Find where the given text appears and provide that cell's center as [X, Y] coordinate. 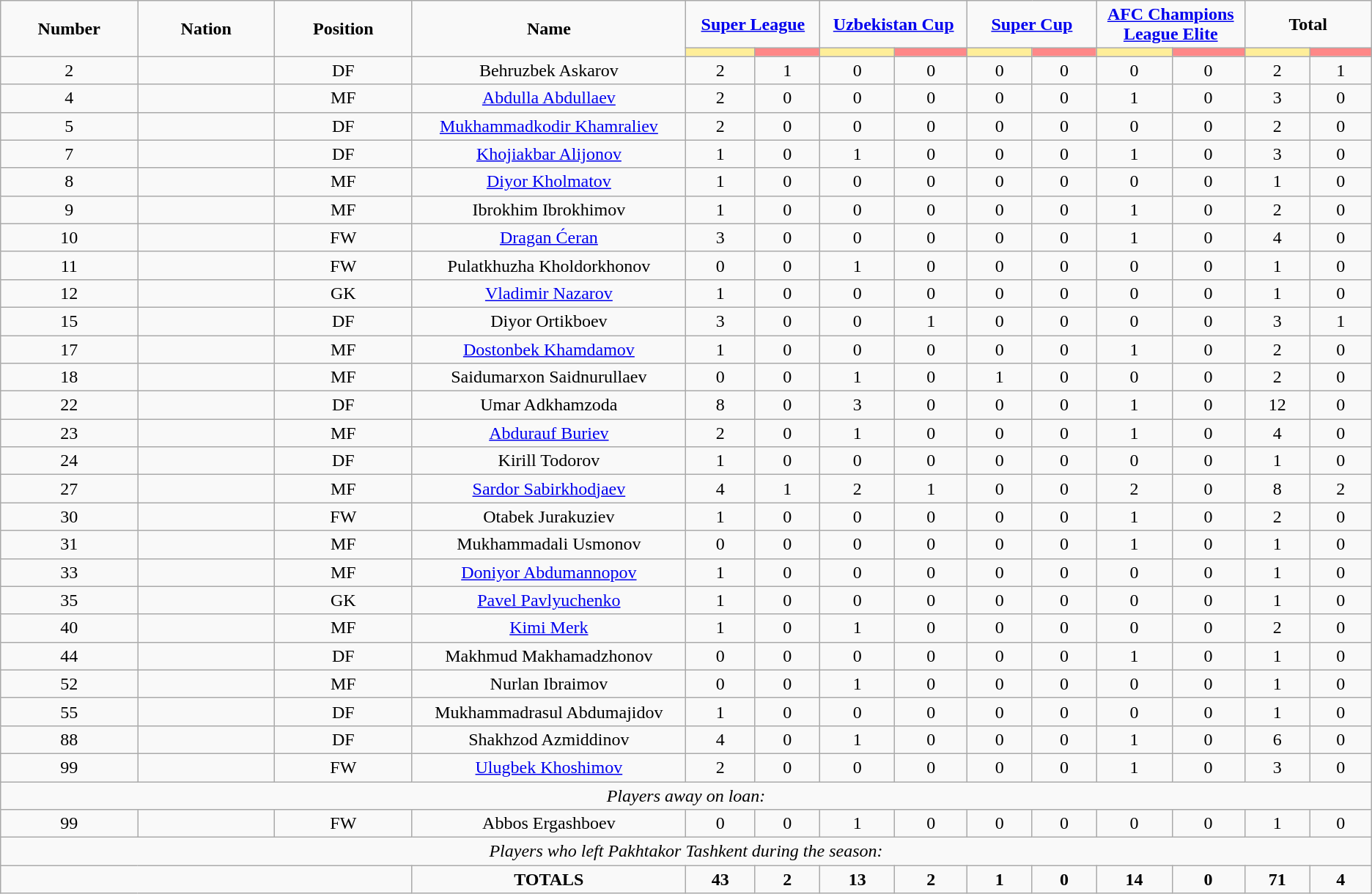
Uzbekistan Cup [894, 25]
Mukhammadkodir Khamraliev [549, 126]
Mukhammadrasul Abdumajidov [549, 712]
Kirill Todorov [549, 461]
Khojiakbar Alijonov [549, 154]
44 [69, 656]
Players who left Pakhtakor Tashkent during the season: [686, 851]
TOTALS [549, 879]
Otabek Jurakuziev [549, 517]
Shakhzod Azmiddinov [549, 739]
Behruzbek Askarov [549, 70]
14 [1135, 879]
13 [857, 879]
Ibrokhim Ibrokhimov [549, 210]
55 [69, 712]
Saidumarxon Saidnurullaev [549, 377]
Super League [753, 25]
23 [69, 433]
Pavel Pavlyuchenko [549, 600]
Players away on loan: [686, 795]
Vladimir Nazarov [549, 293]
22 [69, 405]
31 [69, 544]
Pulatkhuzha Kholdorkhonov [549, 265]
43 [720, 879]
Mukhammadali Usmonov [549, 544]
Nurlan Ibraimov [549, 684]
71 [1277, 879]
30 [69, 517]
Position [343, 29]
Kimi Merk [549, 628]
AFC Champions League Elite [1170, 25]
6 [1277, 739]
Dragan Ćeran [549, 237]
27 [69, 489]
5 [69, 126]
Nation [207, 29]
52 [69, 684]
Abdurauf Buriev [549, 433]
Number [69, 29]
Diyor Ortikboev [549, 321]
10 [69, 237]
Dostonbek Khamdamov [549, 350]
33 [69, 572]
Total [1308, 25]
18 [69, 377]
17 [69, 350]
35 [69, 600]
Umar Adkhamzoda [549, 405]
88 [69, 739]
Sardor Sabirkhodjaev [549, 489]
Name [549, 29]
9 [69, 210]
11 [69, 265]
15 [69, 321]
Doniyor Abdumannopov [549, 572]
Super Cup [1032, 25]
Abdulla Abdullaev [549, 98]
7 [69, 154]
24 [69, 461]
40 [69, 628]
Makhmud Makhamadzhonov [549, 656]
Diyor Kholmatov [549, 182]
Abbos Ergashboev [549, 824]
Ulugbek Khoshimov [549, 767]
